Determine the [X, Y] coordinate at the center of the cell enclosing the given text.  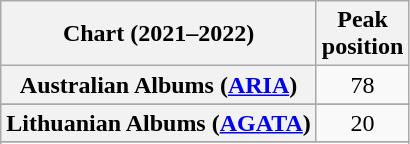
Lithuanian Albums (AGATA) [159, 123]
78 [362, 85]
Australian Albums (ARIA) [159, 85]
Chart (2021–2022) [159, 34]
Peakposition [362, 34]
20 [362, 123]
